Return the [x, y] coordinate for the center point of the cell that contains the specified text.  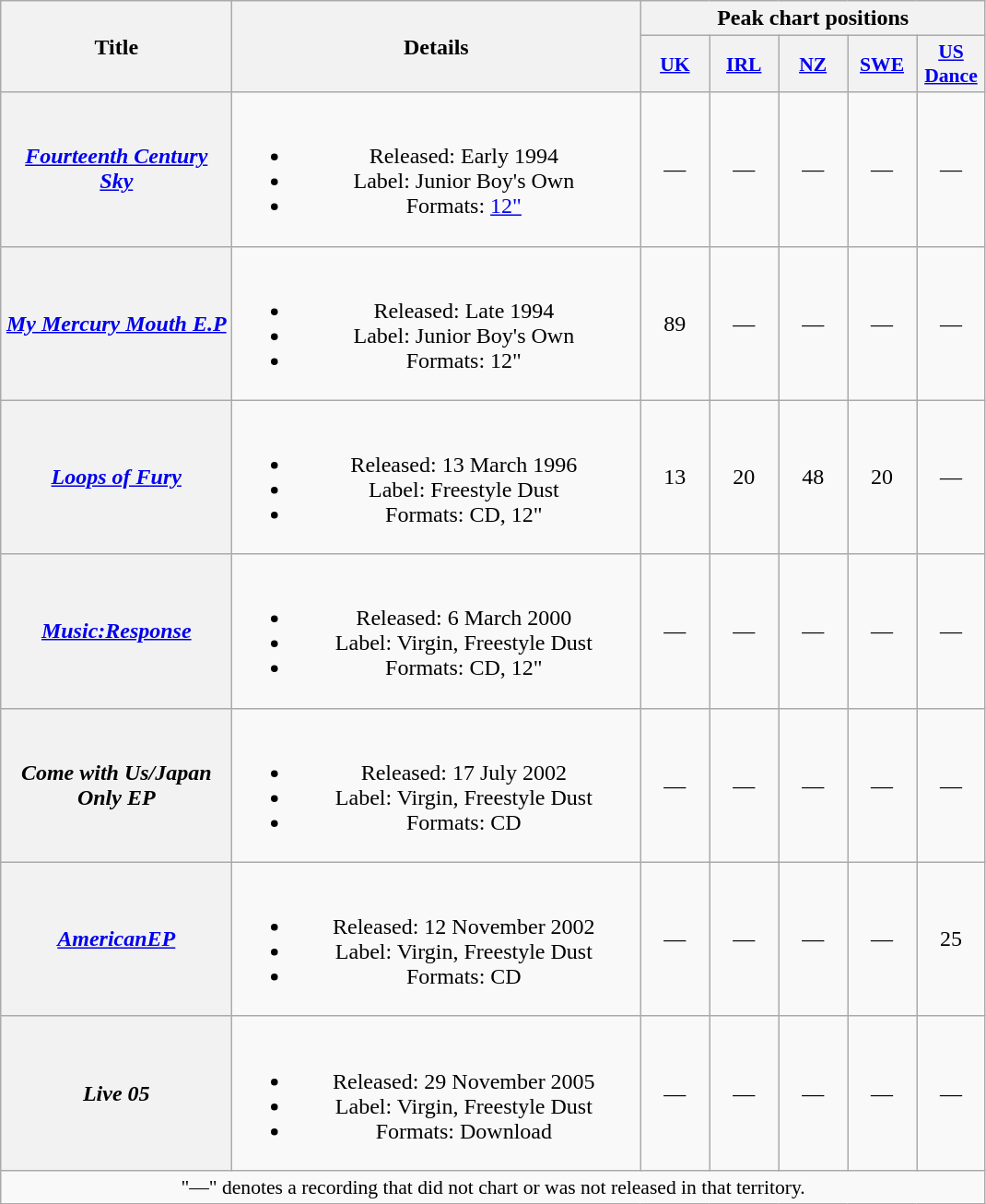
NZ [813, 65]
My Mercury Mouth E.P [116, 323]
Details [437, 46]
89 [675, 323]
48 [813, 478]
Music:Response [116, 631]
AmericanEP [116, 938]
USDance [951, 65]
Released: 6 March 2000Label: Virgin, Freestyle DustFormats: CD, 12" [437, 631]
Title [116, 46]
25 [951, 938]
UK [675, 65]
Come with Us/Japan Only EP [116, 785]
Released: Late 1994Label: Junior Boy's OwnFormats: 12" [437, 323]
Fourteenth Century Sky [116, 170]
"—" denotes a recording that did not chart or was not released in that territory. [494, 1186]
IRL [745, 65]
SWE [883, 65]
Released: 29 November 2005Label: Virgin, Freestyle DustFormats: Download [437, 1093]
13 [675, 478]
Loops of Fury [116, 478]
Released: 17 July 2002Label: Virgin, Freestyle DustFormats: CD [437, 785]
Released: Early 1994Label: Junior Boy's OwnFormats: 12" [437, 170]
Released: 13 March 1996Label: Freestyle DustFormats: CD, 12" [437, 478]
Released: 12 November 2002Label: Virgin, Freestyle DustFormats: CD [437, 938]
Peak chart positions [813, 18]
Live 05 [116, 1093]
